Capture the cell that displays the provided text and extract its (x, y) central coordinate. 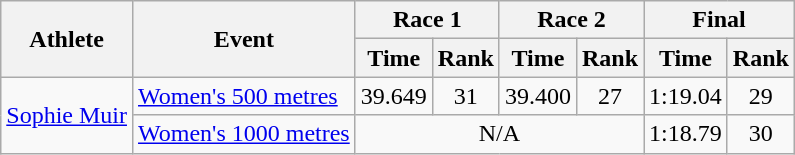
Race 2 (571, 20)
39.649 (394, 96)
31 (466, 96)
30 (760, 134)
1:19.04 (686, 96)
Women's 1000 metres (244, 134)
Athlete (67, 39)
29 (760, 96)
Final (720, 20)
Event (244, 39)
Race 1 (427, 20)
1:18.79 (686, 134)
Women's 500 metres (244, 96)
Sophie Muir (67, 115)
N/A (499, 134)
39.400 (538, 96)
27 (610, 96)
